Output the [x, y] coordinate of the center of the cell containing the given text.  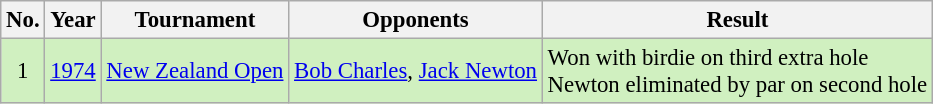
Bob Charles, Jack Newton [416, 72]
New Zealand Open [195, 72]
No. [23, 20]
1974 [73, 72]
Won with birdie on third extra holeNewton eliminated by par on second hole [737, 72]
Year [73, 20]
Opponents [416, 20]
1 [23, 72]
Result [737, 20]
Tournament [195, 20]
